Provide the (X, Y) coordinate of the cell's center where the given text is located.  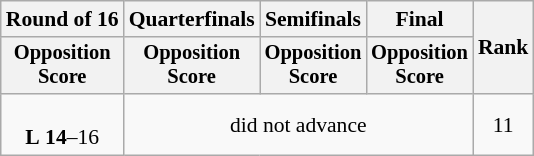
Round of 16 (62, 19)
Quarterfinals (192, 19)
Semifinals (314, 19)
Rank (504, 48)
Final (420, 19)
did not advance (298, 124)
L 14–16 (62, 124)
11 (504, 124)
